Locate the cell with the specified text and output its [X, Y] center coordinate. 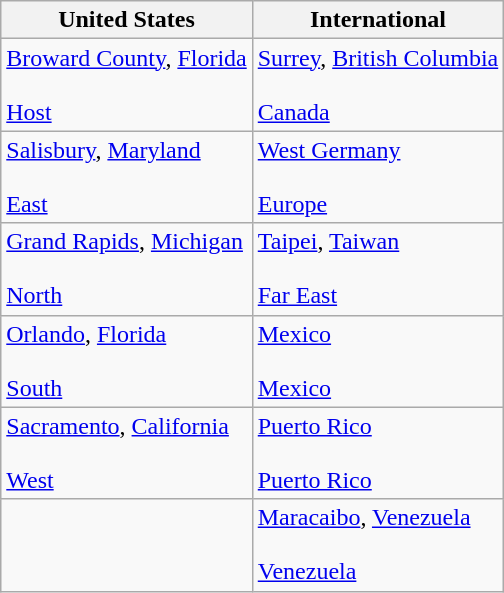
Salisbury, MarylandEast [126, 177]
Surrey, British ColumbiaCanada [378, 85]
Maracaibo, VenezuelaVenezuela [378, 545]
Sacramento, CaliforniaWest [126, 453]
Taipei, TaiwanFar East [378, 269]
Grand Rapids, MichiganNorth [126, 269]
MexicoMexico [378, 361]
West GermanyEurope [378, 177]
International [378, 20]
United States [126, 20]
Orlando, FloridaSouth [126, 361]
Broward County, FloridaHost [126, 85]
Puerto RicoPuerto Rico [378, 453]
